Extract the (x, y) coordinate from the center of the cell holding the provided text.  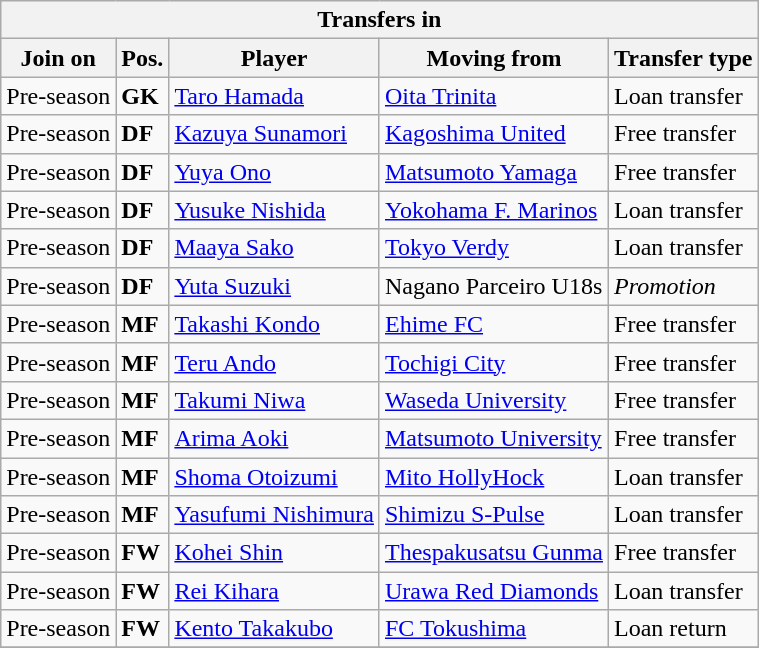
Yokohama F. Marinos (494, 210)
Join on (58, 58)
Yuta Suzuki (274, 286)
Kagoshima United (494, 134)
Loan return (684, 629)
FC Tokushima (494, 629)
Urawa Red Diamonds (494, 591)
Arima Aoki (274, 438)
Kento Takakubo (274, 629)
Transfer type (684, 58)
Pos. (142, 58)
Mito HollyHock (494, 477)
Takashi Kondo (274, 324)
Matsumoto Yamaga (494, 172)
Yasufumi Nishimura (274, 515)
Promotion (684, 286)
Nagano Parceiro U18s (494, 286)
Taro Hamada (274, 96)
Transfers in (380, 20)
Ehime FC (494, 324)
Kazuya Sunamori (274, 134)
Kohei Shin (274, 553)
Takumi Niwa (274, 400)
Oita Trinita (494, 96)
Rei Kihara (274, 591)
Maaya Sako (274, 248)
Teru Ando (274, 362)
Shimizu S-Pulse (494, 515)
Player (274, 58)
Thespakusatsu Gunma (494, 553)
Yuya Ono (274, 172)
Tokyo Verdy (494, 248)
Shoma Otoizumi (274, 477)
Yusuke Nishida (274, 210)
GK (142, 96)
Moving from (494, 58)
Tochigi City (494, 362)
Waseda University (494, 400)
Matsumoto University (494, 438)
